Capture the cell that displays the provided text and extract its (X, Y) central coordinate. 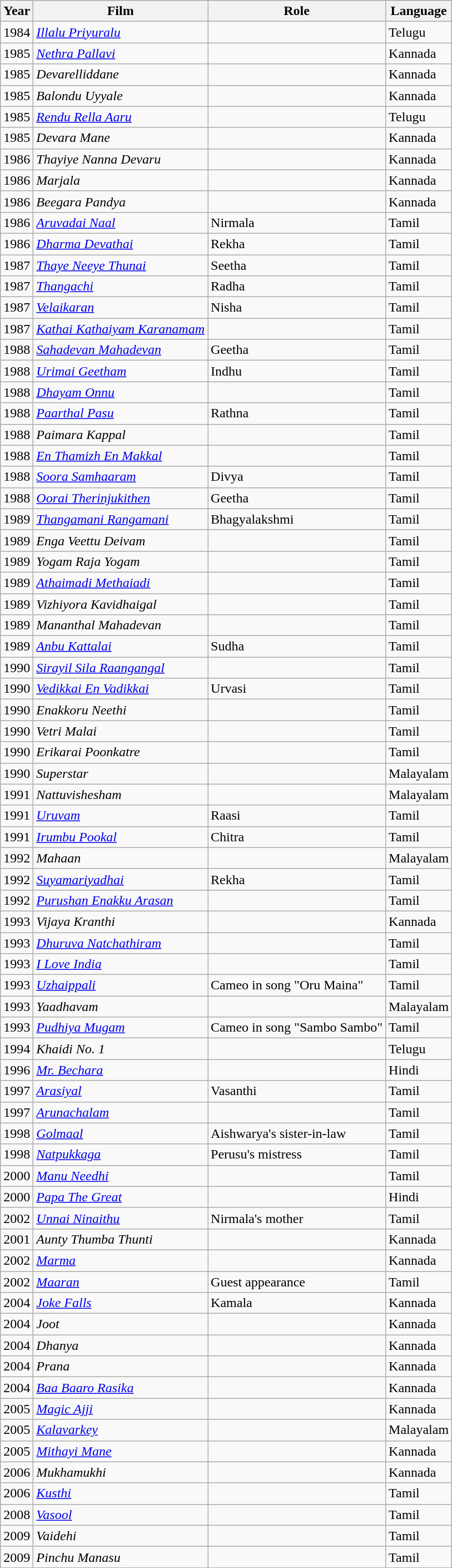
Vasool (121, 1515)
Enakkoru Neethi (121, 710)
Marma (121, 1260)
Mr. Bechara (121, 1070)
Rendu Rella Aaru (121, 117)
Kamala (297, 1303)
Superstar (121, 773)
Dhayam Onnu (121, 392)
Vasanthi (297, 1091)
Erikarai Poonkatre (121, 752)
Vizhiyora Kavidhaigal (121, 604)
Yogam Raja Yogam (121, 561)
Arunachalam (121, 1112)
Vijaya Kranthi (121, 921)
Manu Needhi (121, 1176)
Balondu Uyyale (121, 96)
Paarthal Pasu (121, 413)
Natpukkaga (121, 1155)
Chitra (297, 837)
Mananthal Mahadevan (121, 625)
Nethra Pallavi (121, 53)
En Thamizh En Makkal (121, 456)
2001 (17, 1239)
Soora Samhaaram (121, 477)
Sirayil Sila Raangangal (121, 668)
Maaran (121, 1281)
Pudhiya Mugam (121, 1028)
Cameo in song "Oru Maina" (297, 985)
Mithayi Mane (121, 1451)
Irumbu Pookal (121, 837)
Guest appearance (297, 1281)
Sahadevan Mahadevan (121, 350)
Vaidehi (121, 1536)
Baa Baaro Rasika (121, 1388)
Illalu Priyuralu (121, 32)
Aunty Thumba Thunti (121, 1239)
Magic Ajji (121, 1409)
Perusu's mistress (297, 1155)
1996 (17, 1070)
Role (297, 11)
Golmaal (121, 1133)
Year (17, 11)
Nirmala (297, 223)
Urvasi (297, 689)
Kusthi (121, 1493)
Beegara Pandya (121, 201)
Mukhamukhi (121, 1472)
Uzhaippali (121, 985)
Purushan Enakku Arasan (121, 900)
Thaye Neeye Thunai (121, 265)
1994 (17, 1049)
Kathai Kathaiyam Karanamam (121, 329)
Rathna (297, 413)
Nattuvishesham (121, 795)
Devara Mane (121, 138)
Urimai Geetham (121, 371)
Thangachi (121, 287)
Kalavarkey (121, 1430)
Khaidi No. 1 (121, 1049)
Arasiyal (121, 1091)
Raasi (297, 816)
1984 (17, 32)
Aruvadai Naal (121, 223)
Joot (121, 1324)
Vedikkai En Vadikkai (121, 689)
Film (121, 11)
Joke Falls (121, 1303)
Thayiye Nanna Devaru (121, 159)
Radha (297, 287)
Dhanya (121, 1345)
Language (419, 11)
Devarelliddane (121, 75)
Prana (121, 1367)
Marjala (121, 180)
Nirmala's mother (297, 1218)
Pinchu Manasu (121, 1557)
Paimara Kappal (121, 435)
Seetha (297, 265)
Nisha (297, 308)
2008 (17, 1515)
Vetri Malai (121, 731)
Oorai Therinjukithen (121, 498)
Velaikaran (121, 308)
Enga Veettu Deivam (121, 540)
Unnai Ninaithu (121, 1218)
Dhuruva Natchathiram (121, 943)
Sudha (297, 647)
Yaadhavam (121, 1007)
Divya (297, 477)
Papa The Great (121, 1197)
Suyamariyadhai (121, 879)
Uruvam (121, 816)
I Love India (121, 964)
Indhu (297, 371)
Bhagyalakshmi (297, 519)
Dharma Devathai (121, 244)
Anbu Kattalai (121, 647)
Aishwarya's sister-in-law (297, 1133)
Mahaan (121, 858)
Cameo in song "Sambo Sambo" (297, 1028)
Thangamani Rangamani (121, 519)
Athaimadi Methaiadi (121, 583)
